From the cell containing the given text, extract its center point as [X, Y] coordinate. 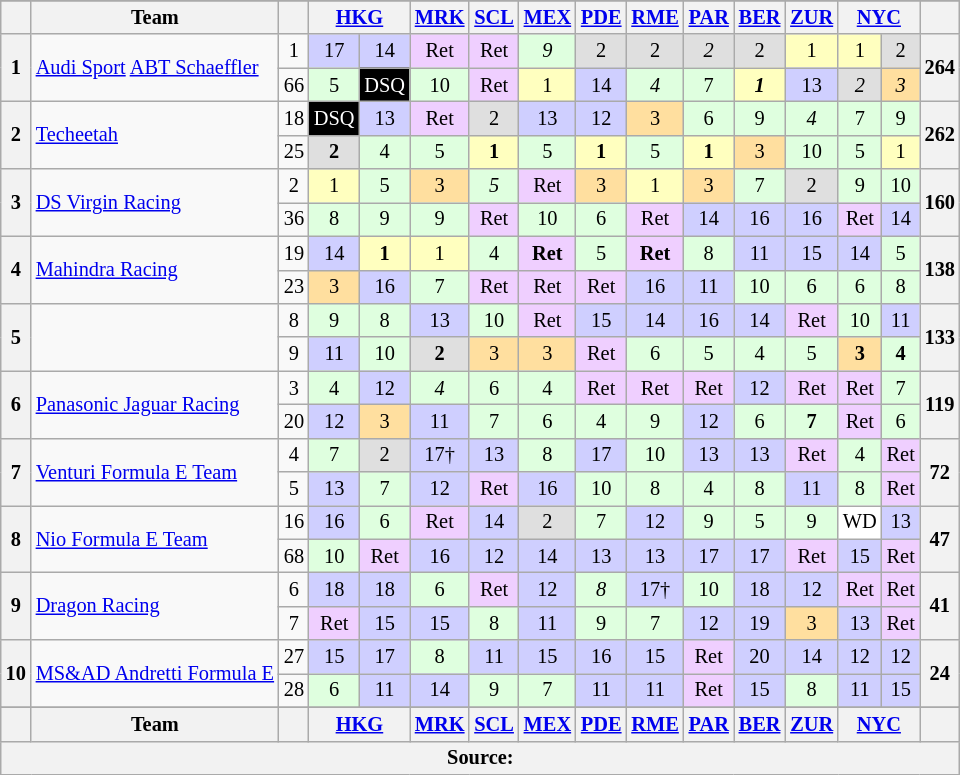
24 [940, 674]
47 [940, 538]
41 [940, 606]
Venturi Formula E Team [155, 472]
27 [294, 657]
25 [294, 152]
138 [940, 270]
WD [860, 522]
Audi Sport ABT Schaeffler [155, 68]
Source: [480, 758]
119 [940, 404]
Mahindra Racing [155, 270]
36 [294, 219]
262 [940, 134]
DS Virgin Racing [155, 202]
68 [294, 556]
66 [294, 85]
Nio Formula E Team [155, 538]
Panasonic Jaguar Racing [155, 404]
28 [294, 690]
133 [940, 336]
264 [940, 68]
Techeetah [155, 134]
23 [294, 287]
Dragon Racing [155, 606]
72 [940, 472]
160 [940, 202]
MS&AD Andretti Formula E [155, 674]
